Extract the [X, Y] coordinate from the center of the cell holding the provided text.  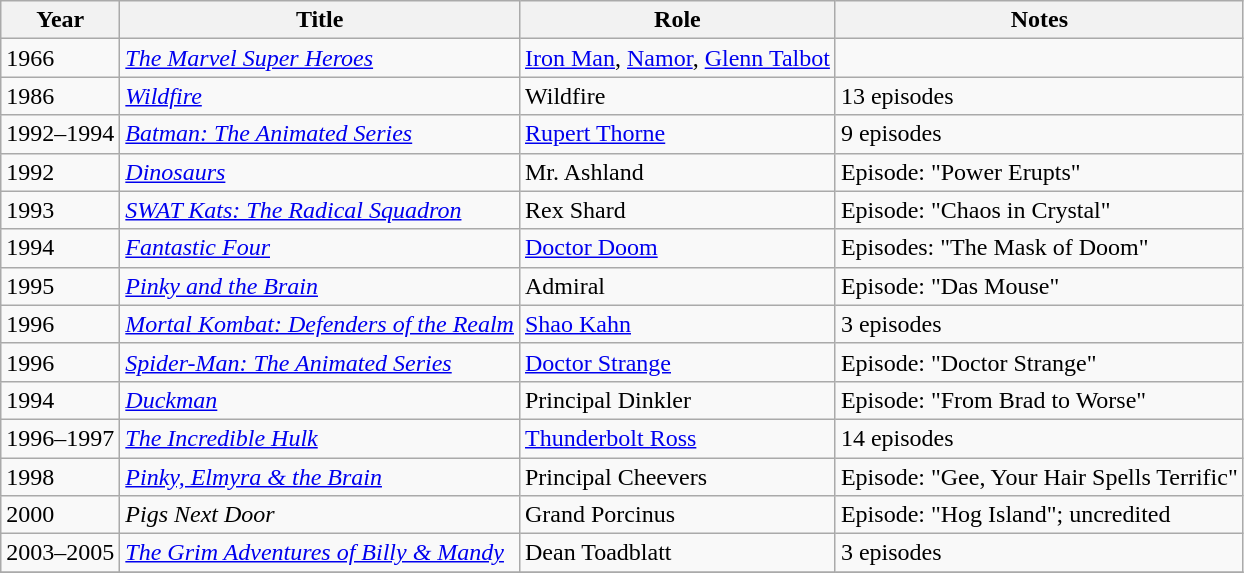
The Marvel Super Heroes [320, 58]
Pinky and the Brain [320, 286]
Admiral [677, 286]
9 episodes [1039, 134]
1992 [60, 172]
13 episodes [1039, 96]
Episode: "Power Erupts" [1039, 172]
1986 [60, 96]
Episode: "Gee, Your Hair Spells Terrific" [1039, 477]
2000 [60, 515]
Shao Kahn [677, 324]
Episodes: "The Mask of Doom" [1039, 248]
Duckman [320, 400]
Episode: "Das Mouse" [1039, 286]
Episode: "Doctor Strange" [1039, 362]
Role [677, 20]
Principal Dinkler [677, 400]
Rex Shard [677, 210]
Doctor Strange [677, 362]
Doctor Doom [677, 248]
Year [60, 20]
Episode: "Hog Island"; uncredited [1039, 515]
1993 [60, 210]
1992–1994 [60, 134]
Principal Cheevers [677, 477]
Episode: "From Brad to Worse" [1039, 400]
Grand Porcinus [677, 515]
SWAT Kats: The Radical Squadron [320, 210]
Mortal Kombat: Defenders of the Realm [320, 324]
Iron Man, Namor, Glenn Talbot [677, 58]
Notes [1039, 20]
The Incredible Hulk [320, 438]
Pigs Next Door [320, 515]
Pinky, Elmyra & the Brain [320, 477]
Dean Toadblatt [677, 553]
1998 [60, 477]
1966 [60, 58]
Fantastic Four [320, 248]
Thunderbolt Ross [677, 438]
Episode: "Chaos in Crystal" [1039, 210]
Spider-Man: The Animated Series [320, 362]
The Grim Adventures of Billy & Mandy [320, 553]
Rupert Thorne [677, 134]
Title [320, 20]
Dinosaurs [320, 172]
1995 [60, 286]
2003–2005 [60, 553]
1996–1997 [60, 438]
Mr. Ashland [677, 172]
Batman: The Animated Series [320, 134]
14 episodes [1039, 438]
